Return [x, y] of the center of cell containing provided text 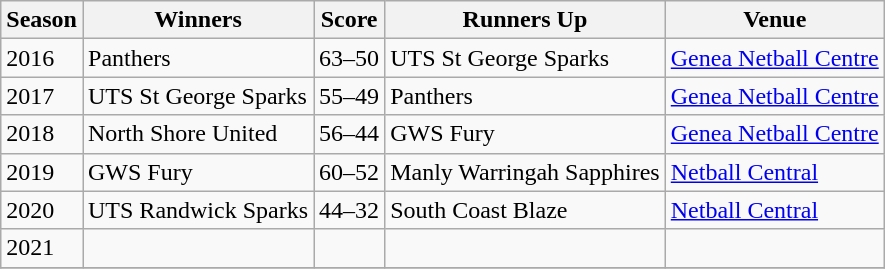
2020 [42, 210]
UTS Randwick Sparks [198, 210]
Venue [774, 20]
Runners Up [526, 20]
2021 [42, 248]
South Coast Blaze [526, 210]
2016 [42, 58]
2019 [42, 172]
44–32 [350, 210]
55–49 [350, 96]
Manly Warringah Sapphires [526, 172]
60–52 [350, 172]
2017 [42, 96]
North Shore United [198, 134]
63–50 [350, 58]
Winners [198, 20]
56–44 [350, 134]
2018 [42, 134]
Score [350, 20]
Season [42, 20]
